Return (x, y) of the center of cell containing provided text 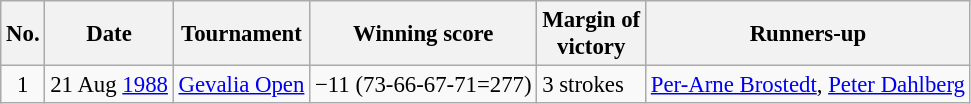
Gevalia Open (241, 85)
Tournament (241, 34)
−11 (73-66-67-71=277) (424, 85)
1 (23, 85)
Date (109, 34)
No. (23, 34)
3 strokes (592, 85)
Per-Arne Brostedt, Peter Dahlberg (808, 85)
21 Aug 1988 (109, 85)
Runners-up (808, 34)
Winning score (424, 34)
Margin ofvictory (592, 34)
